Scan for the cell matching the given text and deliver its [x, y] coordinate at center. 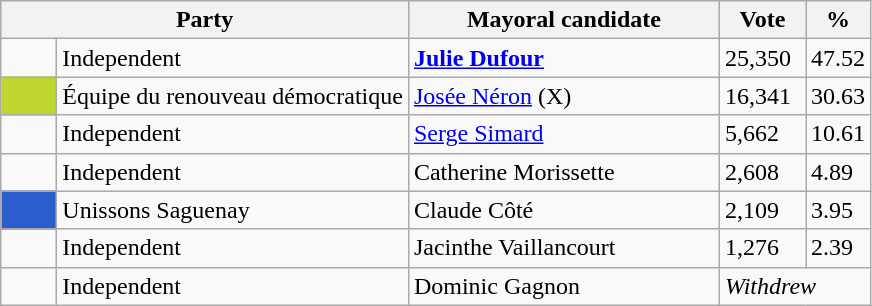
3.95 [838, 210]
25,350 [762, 58]
1,276 [762, 248]
% [838, 20]
Josée Néron (X) [564, 96]
47.52 [838, 58]
Mayoral candidate [564, 20]
2,109 [762, 210]
Vote [762, 20]
30.63 [838, 96]
5,662 [762, 134]
16,341 [762, 96]
Équipe du renouveau démocratique [233, 96]
Catherine Morissette [564, 172]
Dominic Gagnon [564, 286]
Unissons Saguenay [233, 210]
Jacinthe Vaillancourt [564, 248]
10.61 [838, 134]
Julie Dufour [564, 58]
Party [205, 20]
Withdrew [794, 286]
2.39 [838, 248]
4.89 [838, 172]
Serge Simard [564, 134]
Claude Côté [564, 210]
2,608 [762, 172]
